Determine the [x, y] coordinate at the center of the cell enclosing the given text.  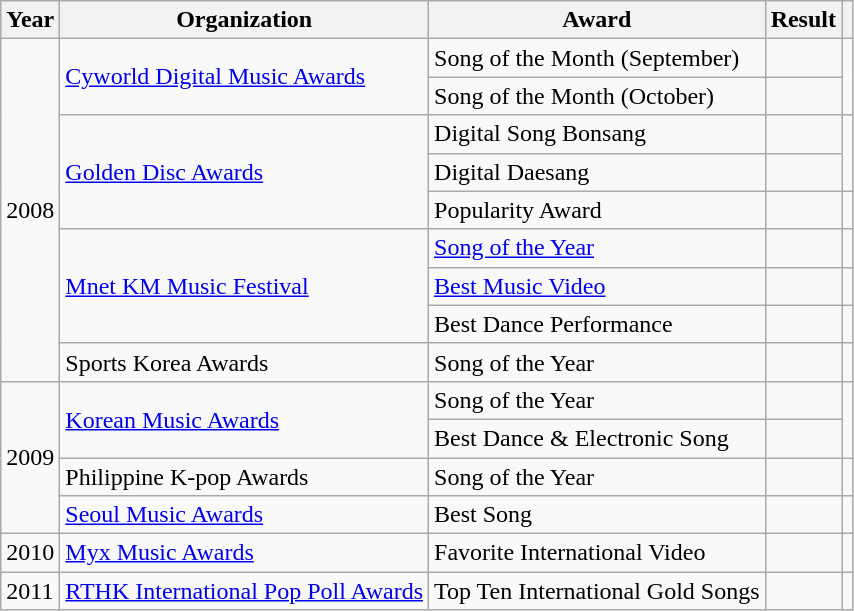
2008 [30, 210]
Organization [244, 20]
Mnet KM Music Festival [244, 286]
Seoul Music Awards [244, 515]
Best Music Video [598, 286]
Cyworld Digital Music Awards [244, 77]
Best Dance Performance [598, 324]
Popularity Award [598, 210]
Digital Daesang [598, 172]
Favorite International Video [598, 553]
Korean Music Awards [244, 419]
2009 [30, 457]
Award [598, 20]
Song of the Month (October) [598, 96]
Sports Korea Awards [244, 362]
2011 [30, 591]
Best Dance & Electronic Song [598, 438]
Golden Disc Awards [244, 172]
Best Song [598, 515]
2010 [30, 553]
Song of the Month (September) [598, 58]
Year [30, 20]
RTHK International Pop Poll Awards [244, 591]
Result [803, 20]
Digital Song Bonsang [598, 134]
Myx Music Awards [244, 553]
Top Ten International Gold Songs [598, 591]
Philippine K-pop Awards [244, 477]
